Capture the cell that displays the provided text and extract its [x, y] central coordinate. 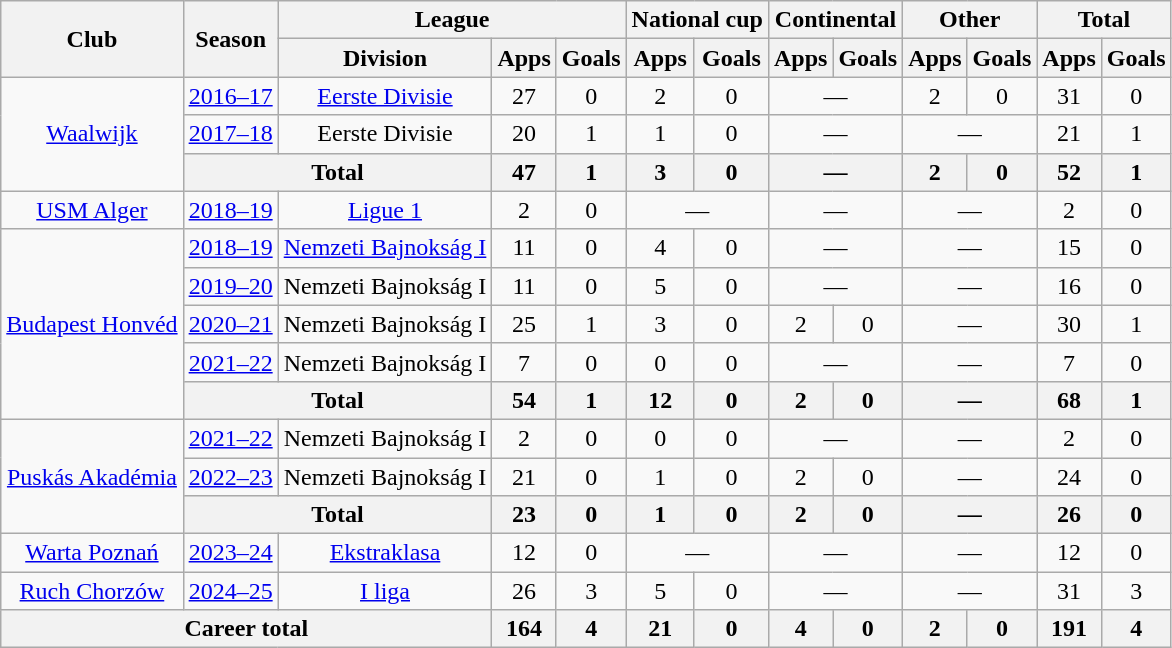
USM Alger [92, 210]
Season [230, 39]
2017–18 [230, 134]
2019–20 [230, 286]
Division [385, 58]
30 [1069, 324]
2020–21 [230, 324]
I liga [385, 591]
2022–23 [230, 477]
15 [1069, 248]
23 [524, 515]
20 [524, 134]
2023–24 [230, 553]
47 [524, 172]
24 [1069, 477]
191 [1069, 629]
Ligue 1 [385, 210]
164 [524, 629]
National cup [697, 20]
Other [970, 20]
Puskás Akadémia [92, 476]
27 [524, 96]
Waalwijk [92, 134]
25 [524, 324]
League [452, 20]
68 [1069, 400]
Career total [246, 629]
Warta Poznań [92, 553]
52 [1069, 172]
Budapest Honvéd [92, 324]
Continental [835, 20]
2024–25 [230, 591]
Ekstraklasa [385, 553]
54 [524, 400]
16 [1069, 286]
Club [92, 39]
2016–17 [230, 96]
Ruch Chorzów [92, 591]
